Detect which cell encompasses the target text, then output its [X, Y] center coordinate. 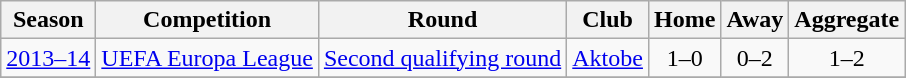
Season [48, 20]
UEFA Europa League [208, 58]
Aggregate [847, 20]
Second qualifying round [442, 58]
1–2 [847, 58]
Competition [208, 20]
Away [755, 20]
1–0 [684, 58]
0–2 [755, 58]
Club [608, 20]
Home [684, 20]
2013–14 [48, 58]
Round [442, 20]
Aktobe [608, 58]
